Capture the cell that displays the provided text and extract its [X, Y] central coordinate. 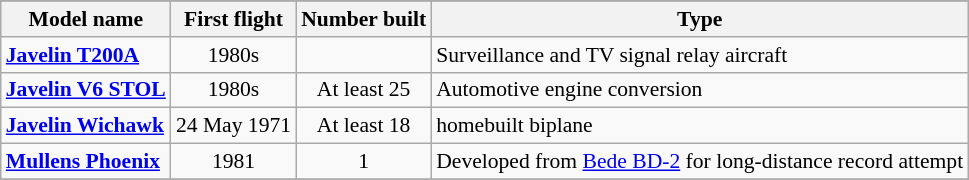
Surveillance and TV signal relay aircraft [700, 55]
Number built [364, 19]
Javelin Wichawk [86, 126]
Mullens Phoenix [86, 162]
At least 18 [364, 126]
Javelin T200A [86, 55]
At least 25 [364, 90]
Javelin V6 STOL [86, 90]
Type [700, 19]
24 May 1971 [234, 126]
1981 [234, 162]
Automotive engine conversion [700, 90]
Developed from Bede BD-2 for long-distance record attempt [700, 162]
Model name [86, 19]
homebuilt biplane [700, 126]
First flight [234, 19]
1 [364, 162]
